Determine the (x, y) coordinate at the center of the cell enclosing the given text.  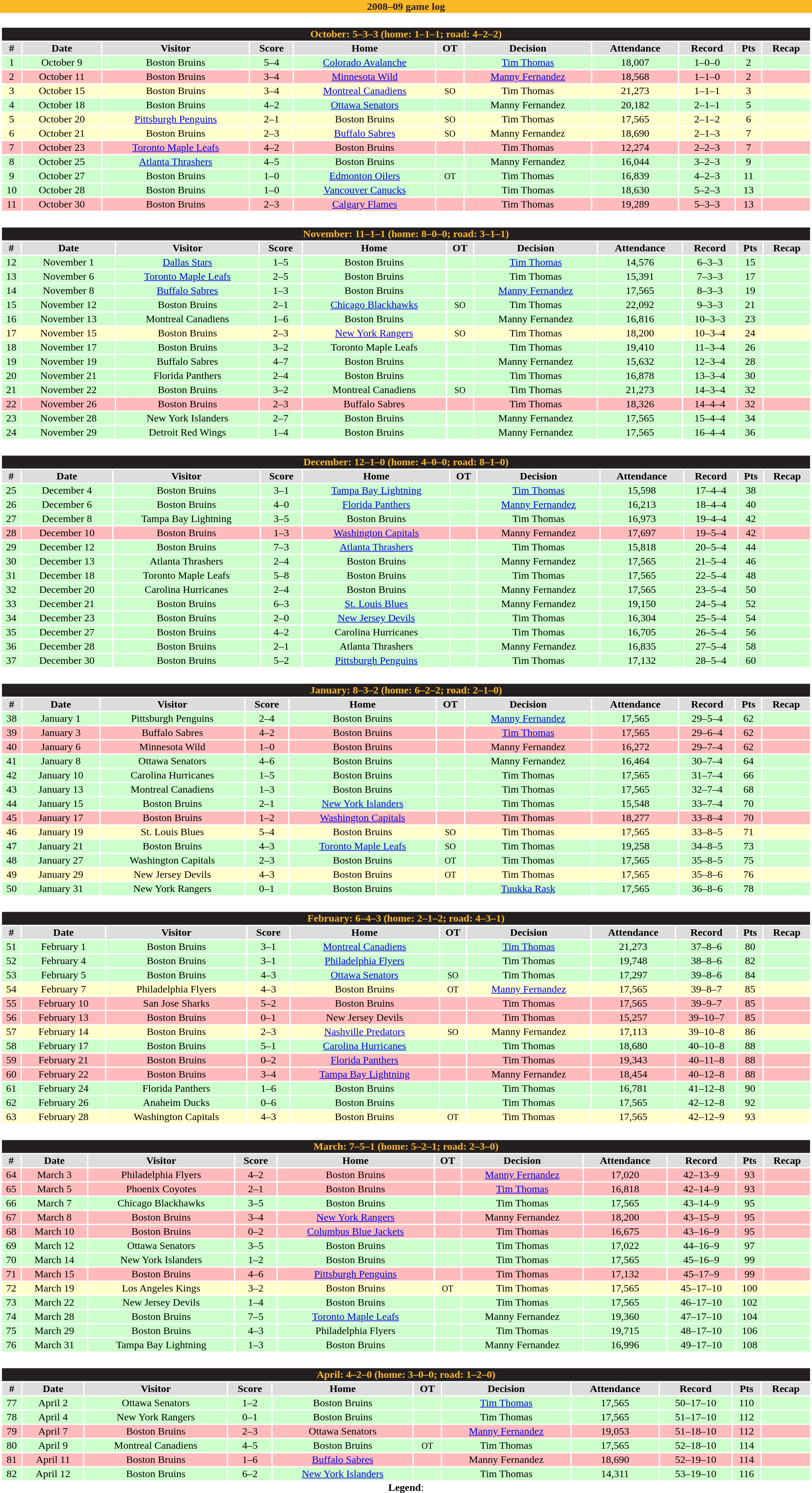
92 (750, 1103)
February 26 (64, 1103)
28–5–4 (711, 660)
April 2 (53, 1403)
9–3–3 (710, 305)
February 21 (64, 1060)
15,632 (640, 361)
4–7 (281, 361)
19,748 (633, 961)
December 8 (67, 519)
19,343 (633, 1060)
November 13 (69, 319)
39–8–6 (706, 975)
8–3–3 (710, 291)
Anaheim Ducks (176, 1103)
17–4–4 (711, 490)
37–8–6 (706, 946)
12,274 (635, 147)
104 (750, 1317)
18,680 (633, 1046)
4–0 (281, 505)
47 (11, 846)
December 20 (67, 590)
77 (11, 1403)
19,053 (615, 1431)
69 (11, 1246)
41 (11, 761)
March 31 (54, 1345)
10–3–4 (710, 333)
Nashville Predators (364, 1032)
48–17–10 (701, 1331)
14–4–4 (710, 404)
45–17–9 (701, 1274)
43 (11, 789)
December: 12–1–0 (home: 4–0–0; road: 8–1–0) (406, 462)
39–8–7 (706, 989)
20 (11, 376)
44–16–9 (701, 1246)
40–12–8 (706, 1075)
22–5–4 (711, 575)
51–18–10 (696, 1431)
November 6 (69, 276)
October 18 (62, 105)
January 17 (61, 818)
Calgary Flames (365, 204)
January 29 (61, 874)
19–4–4 (711, 519)
2–1–3 (707, 134)
29–5–4 (707, 719)
January 15 (61, 804)
31 (11, 575)
December 23 (67, 618)
17,697 (642, 533)
December 13 (67, 562)
October 27 (62, 176)
41–12–8 (706, 1088)
43–16–9 (701, 1232)
15,548 (635, 804)
19,258 (635, 846)
February 24 (64, 1088)
February 17 (64, 1046)
January 6 (61, 747)
October 25 (62, 162)
19,715 (625, 1331)
November 19 (69, 361)
February 5 (64, 975)
November: 11–1–1 (home: 8–0–0; road: 3–1–1) (406, 234)
15,391 (640, 276)
10 (11, 190)
43–14–9 (701, 1203)
84 (750, 975)
October 15 (62, 91)
February 4 (64, 961)
55 (11, 1003)
2–5 (281, 276)
16,996 (625, 1345)
March 14 (54, 1260)
67 (11, 1217)
38–8–6 (706, 961)
46–17–10 (701, 1302)
March 7 (54, 1203)
16,839 (635, 176)
16,213 (642, 505)
January 1 (61, 719)
81 (11, 1459)
17,297 (633, 975)
20,182 (635, 105)
San Jose Sharks (176, 1003)
Edmonton Oilers (365, 176)
March 5 (54, 1189)
5–2–3 (707, 190)
January 31 (61, 889)
30–7–4 (707, 761)
1–1–1 (707, 91)
18,630 (635, 190)
February 14 (64, 1032)
16,973 (642, 519)
November 8 (69, 291)
24–5–4 (711, 604)
17,020 (625, 1175)
35 (11, 632)
11–3–4 (710, 348)
15,598 (642, 490)
16,464 (635, 761)
2–7 (281, 418)
19,150 (642, 604)
52–19–10 (696, 1459)
57 (11, 1032)
March: 7–5–1 (home: 5–2–1; road: 2–3–0) (406, 1147)
16,272 (635, 747)
16,781 (633, 1088)
86 (750, 1032)
April 11 (53, 1459)
106 (750, 1331)
February: 6–4–3 (home: 2–1–2; road: 4–3–1) (406, 918)
January 3 (61, 733)
20–5–4 (711, 547)
16–4–4 (710, 433)
January 27 (61, 861)
12–3–4 (710, 361)
16,878 (640, 376)
March 19 (54, 1288)
15,818 (642, 547)
5–8 (281, 575)
23–5–4 (711, 590)
14,311 (615, 1474)
4 (11, 105)
19,289 (635, 204)
March 15 (54, 1274)
39–9–7 (706, 1003)
22 (11, 404)
January 8 (61, 761)
39–10–8 (706, 1032)
1–0–0 (707, 62)
March 3 (54, 1175)
17,113 (633, 1032)
November 15 (69, 333)
18,007 (635, 62)
February 10 (64, 1003)
49–17–10 (701, 1345)
October 30 (62, 204)
5–1 (268, 1046)
12 (11, 263)
April 9 (53, 1446)
29–6–4 (707, 733)
7–3–3 (710, 276)
8 (11, 162)
33–7–4 (707, 804)
16,044 (635, 162)
January 21 (61, 846)
51–17–10 (696, 1417)
10–3–3 (710, 319)
November 12 (69, 305)
March 28 (54, 1317)
21–5–4 (711, 562)
42–12–9 (706, 1117)
43–15–9 (701, 1217)
October 11 (62, 77)
5–3–3 (707, 204)
39 (11, 733)
Vancouver Canucks (365, 190)
31–7–4 (707, 776)
2–1–2 (707, 119)
108 (750, 1345)
4–2–3 (707, 176)
December 18 (67, 575)
22,092 (640, 305)
16,705 (642, 632)
October 28 (62, 190)
52–18–10 (696, 1446)
26–5–4 (711, 632)
Dallas Stars (187, 263)
April 4 (53, 1417)
April 7 (53, 1431)
October 20 (62, 119)
6–3–3 (710, 263)
50–17–10 (696, 1403)
January 10 (61, 776)
39–10–7 (706, 1018)
45 (11, 818)
Detroit Red Wings (187, 433)
15–4–4 (710, 418)
Colorado Avalanche (365, 62)
19,410 (640, 348)
November 21 (69, 376)
2–1–1 (707, 105)
61 (11, 1088)
January: 8–3–2 (home: 6–2–2; road: 2–1–0) (406, 690)
March 29 (54, 1331)
November 28 (69, 418)
32–7–4 (707, 789)
December 4 (67, 490)
74 (11, 1317)
December 30 (67, 660)
October 23 (62, 147)
14–3–4 (710, 390)
19–5–4 (711, 533)
January 13 (61, 789)
110 (746, 1403)
December 12 (67, 547)
25–5–4 (711, 618)
35–8–5 (707, 861)
15,257 (633, 1018)
1 (11, 62)
December 21 (67, 604)
47–17–10 (701, 1317)
November 29 (69, 433)
Los Angeles Kings (162, 1288)
18,454 (633, 1075)
0–6 (268, 1103)
59 (11, 1060)
1–1–0 (707, 77)
6–3 (281, 604)
Tuukka Rask (528, 889)
April 12 (53, 1474)
7–5 (256, 1317)
102 (750, 1302)
34–8–5 (707, 846)
40–11–8 (706, 1060)
November 22 (69, 390)
16,816 (640, 319)
79 (11, 1431)
40–10–8 (706, 1046)
2–0 (281, 618)
October 9 (62, 62)
Phoenix Coyotes (162, 1189)
97 (750, 1246)
17,022 (625, 1246)
63 (11, 1117)
6–2 (250, 1474)
18,277 (635, 818)
65 (11, 1189)
37 (11, 660)
February 22 (64, 1075)
February 1 (64, 946)
7–3 (281, 547)
14 (11, 291)
Columbus Blue Jackets (356, 1232)
116 (746, 1474)
2008–09 game log (406, 6)
29 (11, 547)
March 12 (54, 1246)
18 (11, 348)
March 8 (54, 1217)
51 (11, 946)
33–8–4 (707, 818)
42–12–8 (706, 1103)
18,568 (635, 77)
49 (11, 874)
45–16–9 (701, 1260)
December 10 (67, 533)
53 (11, 975)
27 (11, 519)
16,304 (642, 618)
December 6 (67, 505)
18–4–4 (711, 505)
October 21 (62, 134)
2–2–3 (707, 147)
November 1 (69, 263)
16,818 (625, 1189)
March 10 (54, 1232)
53–19–10 (696, 1474)
December 27 (67, 632)
100 (750, 1288)
25 (11, 490)
February 7 (64, 989)
33 (11, 604)
72 (11, 1288)
February 13 (64, 1018)
October: 5–3–3 (home: 1–1–1; road: 4–2–2) (406, 34)
April: 4–2–0 (home: 3–0–0; road: 1–2–0) (406, 1374)
35–8–6 (707, 874)
36–8–6 (707, 889)
November 26 (69, 404)
16,835 (642, 647)
December 28 (67, 647)
3–2–3 (707, 162)
16,675 (625, 1232)
42–13–9 (701, 1175)
16 (11, 319)
19,360 (625, 1317)
33–8–5 (707, 832)
90 (750, 1088)
February 28 (64, 1117)
42–14–9 (701, 1189)
29–7–4 (707, 747)
January 19 (61, 832)
45–17–10 (701, 1288)
November 17 (69, 348)
27–5–4 (711, 647)
18,326 (640, 404)
March 22 (54, 1302)
14,576 (640, 263)
13–3–4 (710, 376)
